Detect which cell encompasses the target text, then output its [X, Y] center coordinate. 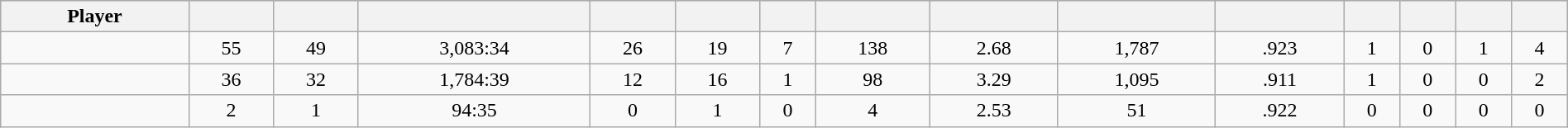
3.29 [994, 79]
1,787 [1136, 48]
49 [316, 48]
1,095 [1136, 79]
55 [232, 48]
51 [1136, 111]
.911 [1280, 79]
Player [94, 17]
16 [718, 79]
36 [232, 79]
26 [633, 48]
7 [788, 48]
94:35 [474, 111]
19 [718, 48]
.923 [1280, 48]
3,083:34 [474, 48]
138 [872, 48]
2.68 [994, 48]
1,784:39 [474, 79]
32 [316, 79]
98 [872, 79]
12 [633, 79]
.922 [1280, 111]
2.53 [994, 111]
